Search for the cell housing the specified text and yield its [X, Y] center coordinate. 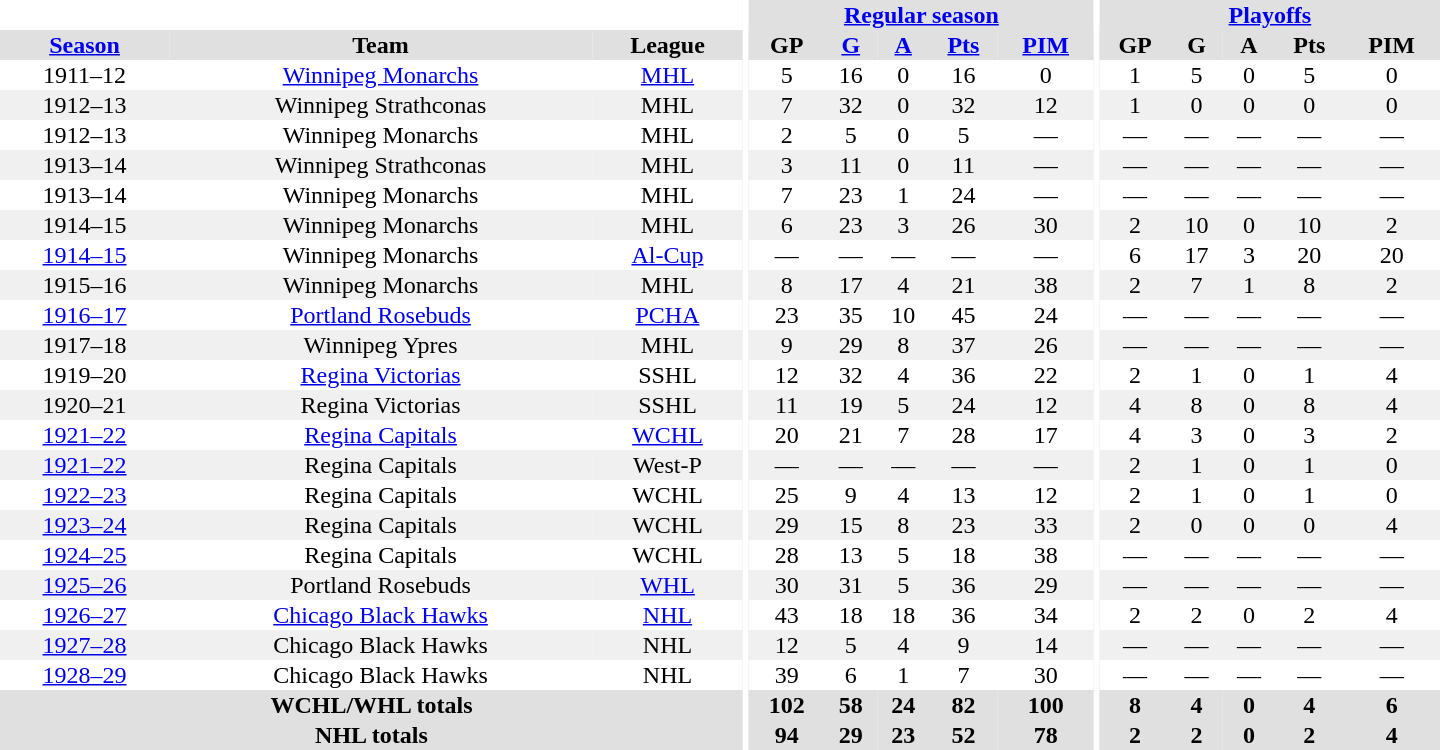
31 [851, 585]
43 [787, 615]
78 [1046, 735]
37 [963, 345]
102 [787, 705]
15 [851, 525]
39 [787, 675]
PCHA [668, 315]
82 [963, 705]
Team [380, 45]
1916–17 [84, 315]
1919–20 [84, 375]
1922–23 [84, 495]
West-P [668, 465]
58 [851, 705]
1926–27 [84, 615]
1915–16 [84, 285]
WHL [668, 585]
35 [851, 315]
WCHL/WHL totals [372, 705]
1924–25 [84, 555]
22 [1046, 375]
1923–24 [84, 525]
52 [963, 735]
45 [963, 315]
1911–12 [84, 75]
1925–26 [84, 585]
Season [84, 45]
100 [1046, 705]
1920–21 [84, 405]
14 [1046, 645]
Winnipeg Ypres [380, 345]
Al-Cup [668, 255]
Playoffs [1270, 15]
34 [1046, 615]
1917–18 [84, 345]
94 [787, 735]
33 [1046, 525]
League [668, 45]
NHL totals [372, 735]
1927–28 [84, 645]
Regular season [922, 15]
1928–29 [84, 675]
19 [851, 405]
25 [787, 495]
